Capture the cell that displays the provided text and extract its (x, y) central coordinate. 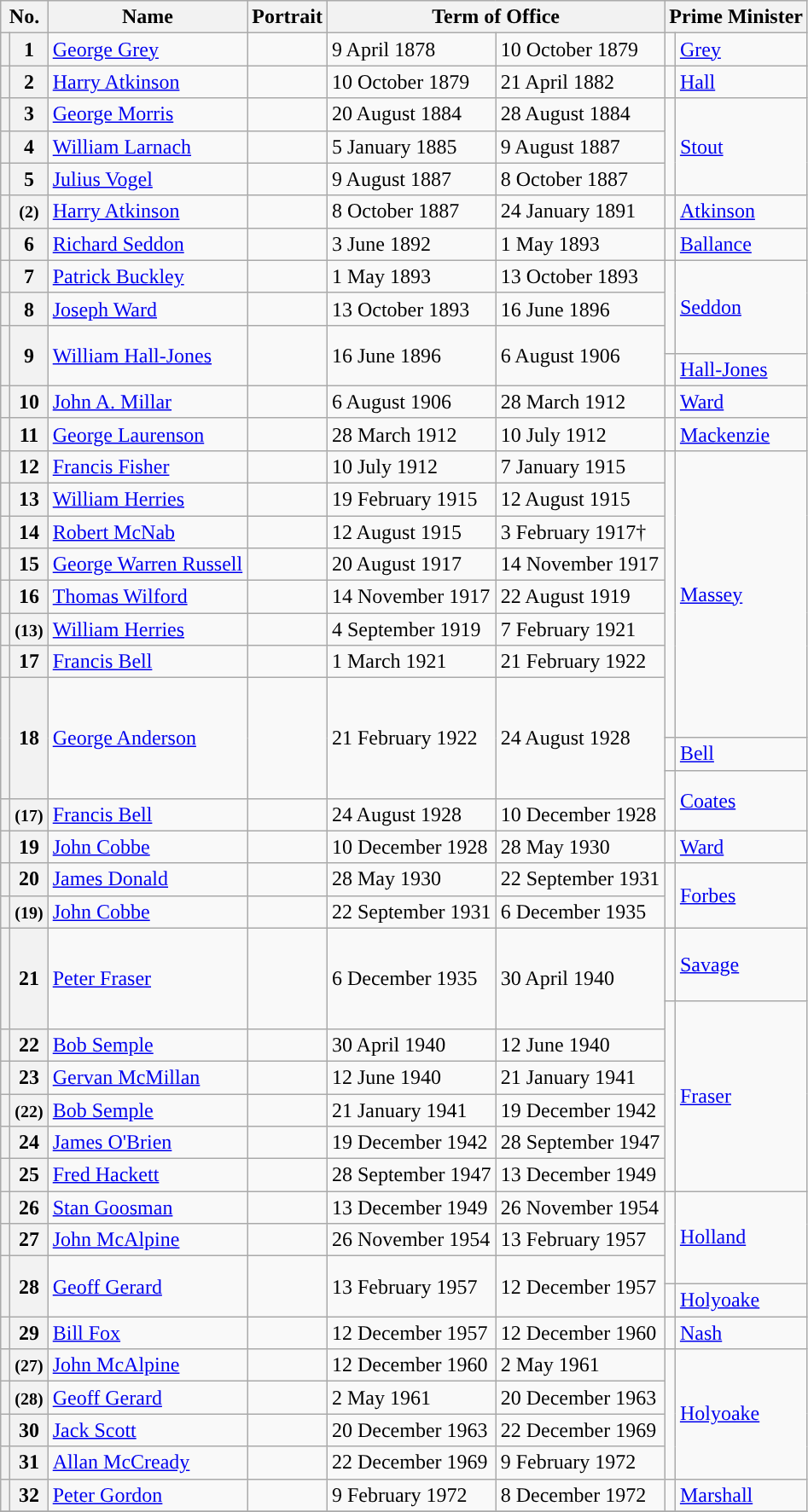
Marshall (741, 1495)
(13) (29, 629)
6 (29, 244)
Holland (741, 1238)
Bill Fox (148, 1333)
Atkinson (741, 211)
Savage (741, 964)
Jack Scott (148, 1430)
5 January 1885 (411, 147)
24 January 1891 (580, 211)
Thomas Wilford (148, 597)
5 (29, 179)
George Morris (148, 114)
3 (29, 114)
4 September 1919 (411, 629)
2 (29, 82)
24 (29, 1143)
(28) (29, 1398)
No. (24, 17)
(22) (29, 1109)
Peter Fraser (148, 978)
1 (29, 49)
26 (29, 1208)
Coates (741, 800)
William Larnach (148, 147)
(2) (29, 211)
9 (29, 355)
Hall (741, 82)
19 February 1915 (411, 499)
Fraser (741, 1097)
Robert McNab (148, 531)
Hall-Jones (741, 369)
Prime Minister (736, 17)
Forbes (741, 895)
23 (29, 1077)
Gervan McMillan (148, 1077)
(17) (29, 814)
18 (29, 739)
Grey (741, 49)
16 (29, 597)
31 (29, 1463)
Patrick Buckley (148, 276)
21 (29, 978)
13 (29, 499)
George Grey (148, 49)
Ballance (741, 244)
7 January 1915 (580, 466)
Mackenzie (741, 434)
George Anderson (148, 739)
1 March 1921 (411, 662)
Stan Goosman (148, 1208)
4 (29, 147)
27 (29, 1240)
(27) (29, 1365)
19 (29, 847)
Joseph Ward (148, 309)
Massey (741, 594)
7 (29, 276)
15 (29, 565)
22 (29, 1045)
25 (29, 1175)
Allan McCready (148, 1463)
Francis Fisher (148, 466)
28 August 1884 (580, 114)
Fred Hackett (148, 1175)
Stout (741, 147)
20 August 1917 (411, 565)
James Donald (148, 879)
(19) (29, 912)
Richard Seddon (148, 244)
11 (29, 434)
29 (29, 1333)
James O'Brien (148, 1143)
12 (29, 466)
Nash (741, 1333)
8 (29, 309)
Julius Vogel (148, 179)
8 December 1972 (580, 1495)
George Warren Russell (148, 565)
George Laurenson (148, 434)
Bell (741, 754)
9 April 1878 (411, 49)
22 August 1919 (580, 597)
Peter Gordon (148, 1495)
Seddon (741, 307)
Term of Office (495, 17)
30 (29, 1430)
7 February 1921 (580, 629)
Name (148, 17)
20 (29, 879)
32 (29, 1495)
21 April 1882 (580, 82)
17 (29, 662)
3 June 1892 (411, 244)
10 (29, 402)
Portrait (288, 17)
14 (29, 531)
John A. Millar (148, 402)
28 (29, 1286)
William Hall-Jones (148, 355)
3 February 1917† (580, 531)
20 August 1884 (411, 114)
